For the text-containing cell, return its midpoint in (x, y) coordinate format. 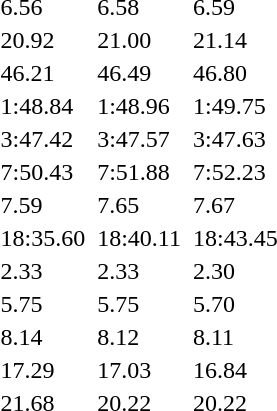
5.75 (140, 304)
1:48.96 (140, 106)
21.00 (140, 40)
46.49 (140, 73)
2.33 (140, 271)
17.03 (140, 370)
3:47.57 (140, 139)
18:40.11 (140, 238)
7.65 (140, 205)
7:51.88 (140, 172)
8.12 (140, 337)
